Identify which cell holds the provided text, then report its [x, y] central coordinate. 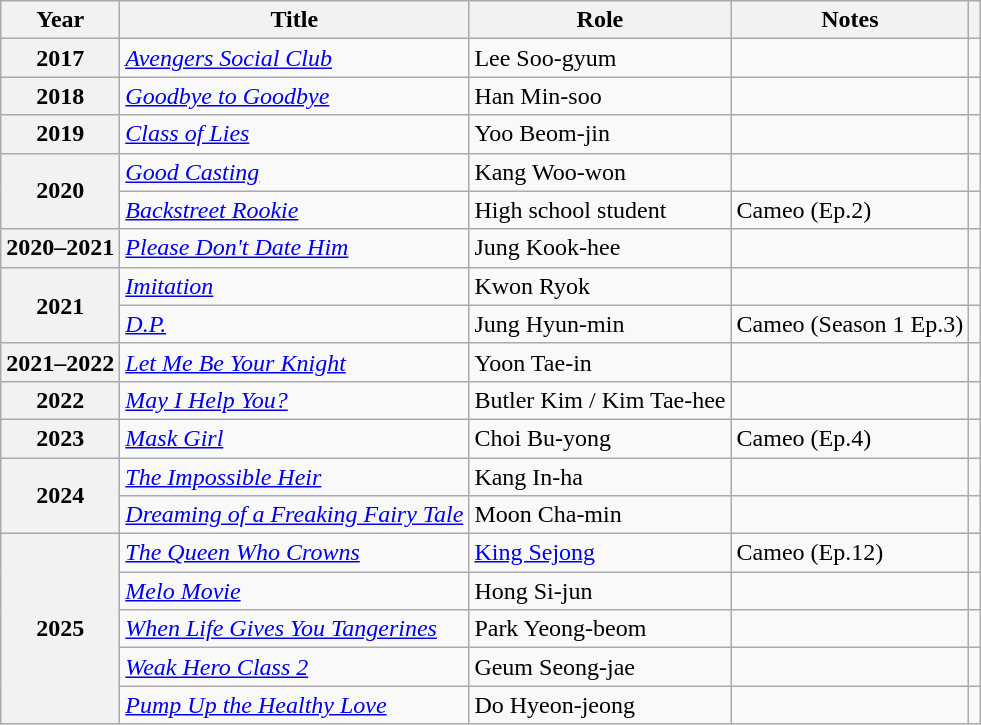
Mask Girl [294, 438]
2020 [60, 191]
2024 [60, 496]
Avengers Social Club [294, 58]
When Life Gives You Tangerines [294, 629]
2021–2022 [60, 362]
Yoon Tae-in [600, 362]
Cameo (Season 1 Ep.3) [850, 324]
Park Yeong-beom [600, 629]
2025 [60, 629]
2018 [60, 96]
Cameo (Ep.12) [850, 553]
Title [294, 20]
Backstreet Rookie [294, 210]
2019 [60, 134]
Role [600, 20]
Hong Si-jun [600, 591]
The Impossible Heir [294, 477]
2020–2021 [60, 248]
May I Help You? [294, 400]
Cameo (Ep.2) [850, 210]
The Queen Who Crowns [294, 553]
Year [60, 20]
Cameo (Ep.4) [850, 438]
Class of Lies [294, 134]
Han Min-soo [600, 96]
Pump Up the Healthy Love [294, 705]
Kwon Ryok [600, 286]
D.P. [294, 324]
2022 [60, 400]
Weak Hero Class 2 [294, 667]
2017 [60, 58]
Choi Bu-yong [600, 438]
Good Casting [294, 172]
Jung Kook-hee [600, 248]
Lee Soo-gyum [600, 58]
2021 [60, 305]
High school student [600, 210]
2023 [60, 438]
Jung Hyun-min [600, 324]
Butler Kim / Kim Tae-hee [600, 400]
Moon Cha-min [600, 515]
Notes [850, 20]
Kang Woo-won [600, 172]
Let Me Be Your Knight [294, 362]
Do Hyeon-jeong [600, 705]
Dreaming of a Freaking Fairy Tale [294, 515]
Yoo Beom-jin [600, 134]
Melo Movie [294, 591]
Kang In-ha [600, 477]
Geum Seong-jae [600, 667]
Imitation [294, 286]
Please Don't Date Him [294, 248]
King Sejong [600, 553]
Goodbye to Goodbye [294, 96]
